Return the [x, y] coordinate for the center point of the cell that contains the specified text.  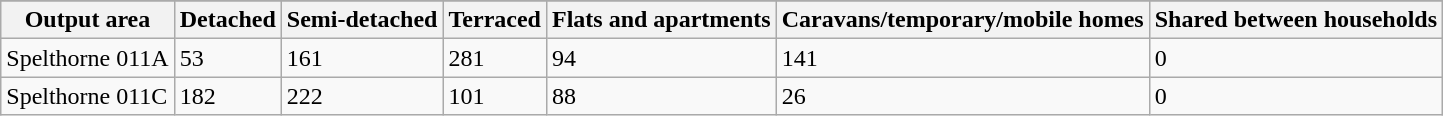
53 [228, 58]
88 [661, 96]
222 [362, 96]
Terraced [494, 20]
182 [228, 96]
26 [962, 96]
94 [661, 58]
Spelthorne 011C [88, 96]
Spelthorne 011A [88, 58]
161 [362, 58]
Shared between households [1296, 20]
Caravans/temporary/mobile homes [962, 20]
101 [494, 96]
Detached [228, 20]
Semi-detached [362, 20]
141 [962, 58]
Flats and apartments [661, 20]
Output area [88, 20]
281 [494, 58]
